Extract the (X, Y) coordinate from the center of the cell holding the provided text.  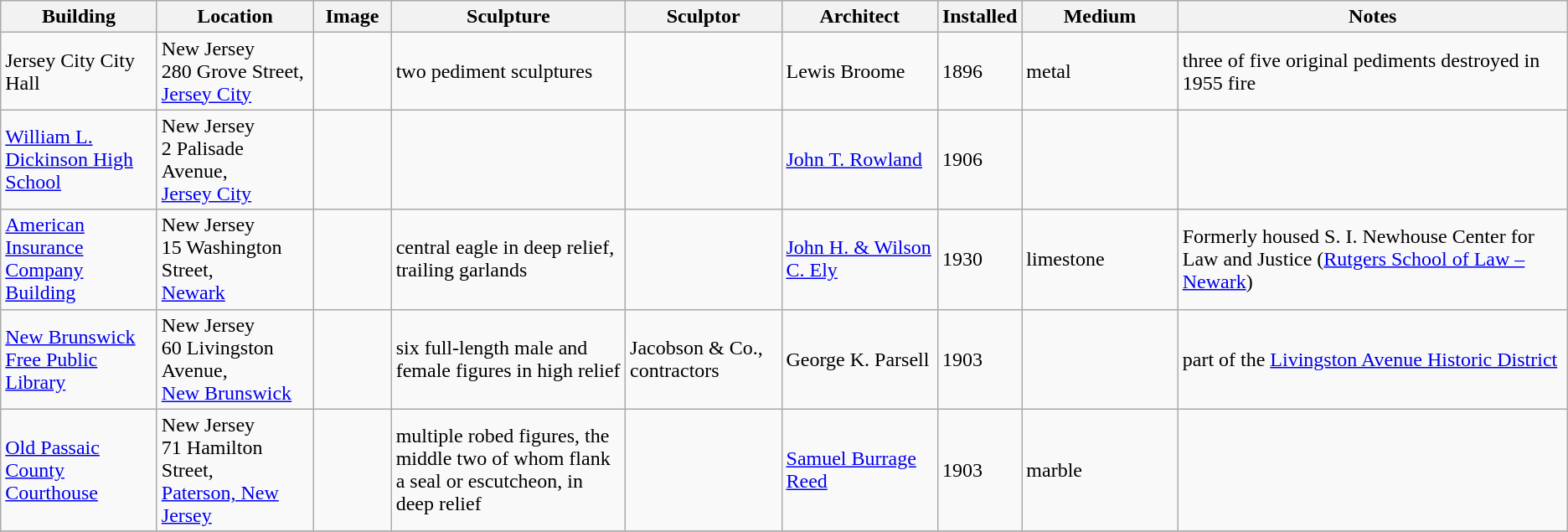
Jersey City City Hall (79, 71)
Sculpture (508, 17)
marble (1100, 470)
Samuel Burrage Reed (859, 470)
1896 (979, 71)
New Brunswick Free Public Library (79, 359)
John H. & Wilson C. Ely (859, 260)
William L. Dickinson High School (79, 159)
six full-length male and female figures in high relief (508, 359)
New Jersey280 Grove Street,Jersey City (235, 71)
Formerly housed S. I. Newhouse Center for Law and Justice (Rutgers School of Law – Newark) (1372, 260)
American Insurance Company Building (79, 260)
two pediment sculptures (508, 71)
metal (1100, 71)
Location (235, 17)
Old Passaic County Courthouse (79, 470)
part of the Livingston Avenue Historic District (1372, 359)
New Jersey60 Livingston Avenue,New Brunswick (235, 359)
central eagle in deep relief, trailing garlands (508, 260)
three of five original pediments destroyed in 1955 fire (1372, 71)
Jacobson & Co., contractors (704, 359)
New Jersey2 Palisade Avenue,Jersey City (235, 159)
multiple robed figures, the middle two of whom flank a seal or escutcheon, in deep relief (508, 470)
Notes (1372, 17)
Sculptor (704, 17)
George K. Parsell (859, 359)
Building (79, 17)
Architect (859, 17)
limestone (1100, 260)
Installed (979, 17)
New Jersey15 Washington Street,Newark (235, 260)
Image (352, 17)
1906 (979, 159)
Lewis Broome (859, 71)
New Jersey71 Hamilton Street,Paterson, New Jersey (235, 470)
Medium (1100, 17)
John T. Rowland (859, 159)
1930 (979, 260)
